Capture the cell that displays the provided text and extract its [X, Y] central coordinate. 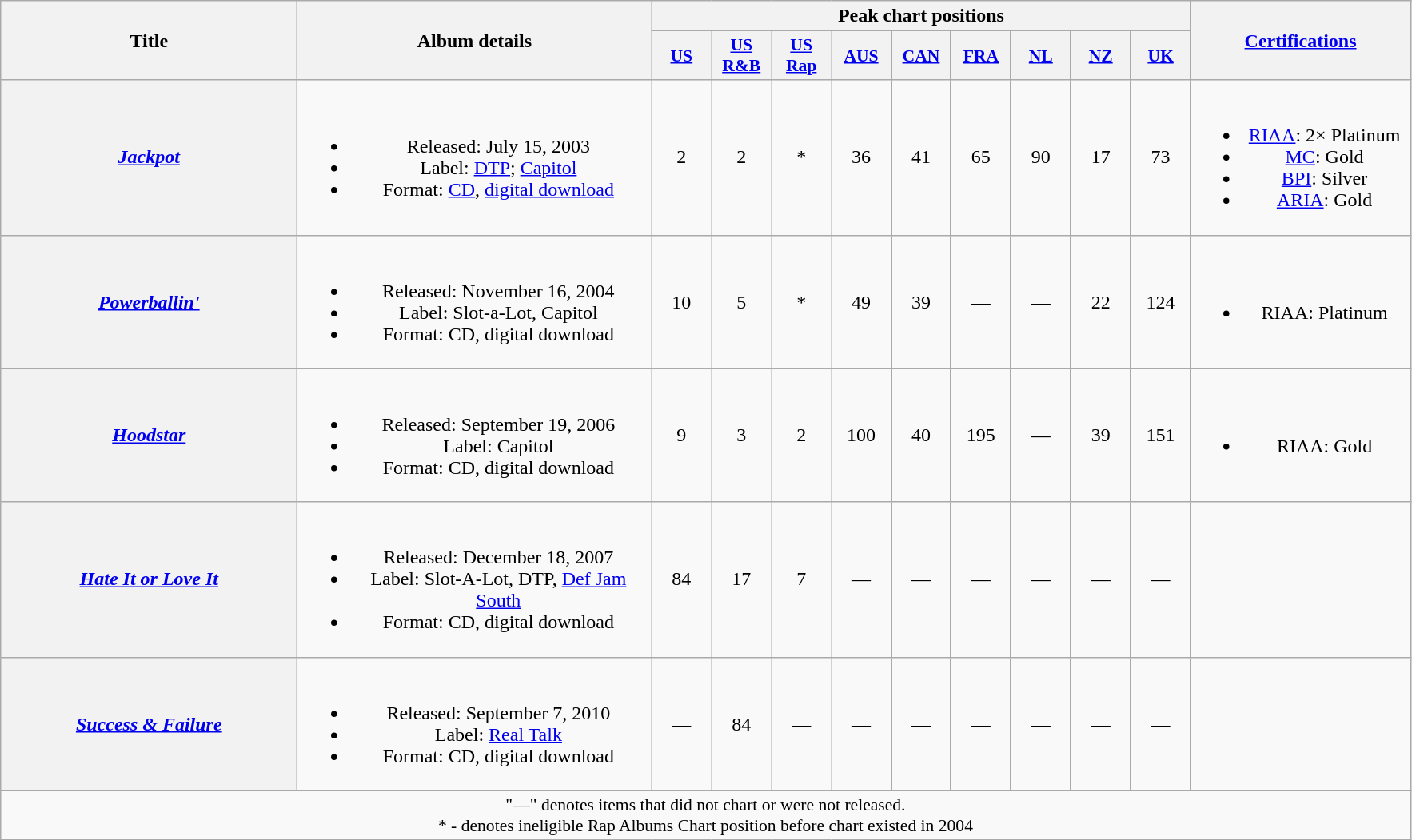
NL [1041, 56]
Peak chart positions [921, 16]
40 [921, 435]
FRA [980, 56]
Released: July 15, 2003Label: DTP; CapitolFormat: CD, digital download [475, 157]
90 [1041, 157]
49 [862, 302]
100 [862, 435]
US Rap [801, 56]
UK [1161, 56]
Certifications [1300, 40]
RIAA: Gold [1300, 435]
Success & Failure [149, 724]
Powerballin' [149, 302]
Hoodstar [149, 435]
NZ [1100, 56]
Released: November 16, 2004Label: Slot-a-Lot, CapitolFormat: CD, digital download [475, 302]
41 [921, 157]
Released: September 19, 2006Label: CapitolFormat: CD, digital download [475, 435]
CAN [921, 56]
65 [980, 157]
Released: December 18, 2007Label: Slot-A-Lot, DTP, Def Jam SouthFormat: CD, digital download [475, 579]
RIAA: Platinum [1300, 302]
3 [742, 435]
151 [1161, 435]
5 [742, 302]
10 [681, 302]
RIAA: 2× PlatinumMC: GoldBPI: SilverARIA: Gold [1300, 157]
AUS [862, 56]
22 [1100, 302]
Released: September 7, 2010Label: Real TalkFormat: CD, digital download [475, 724]
36 [862, 157]
Album details [475, 40]
124 [1161, 302]
Jackpot [149, 157]
Hate It or Love It [149, 579]
73 [1161, 157]
7 [801, 579]
9 [681, 435]
195 [980, 435]
US [681, 56]
US R&B [742, 56]
Title [149, 40]
"—" denotes items that did not chart or were not released. * - denotes ineligible Rap Albums Chart position before chart existed in 2004 [705, 815]
